Provide the [X, Y] coordinate of the cell's center where the given text is located.  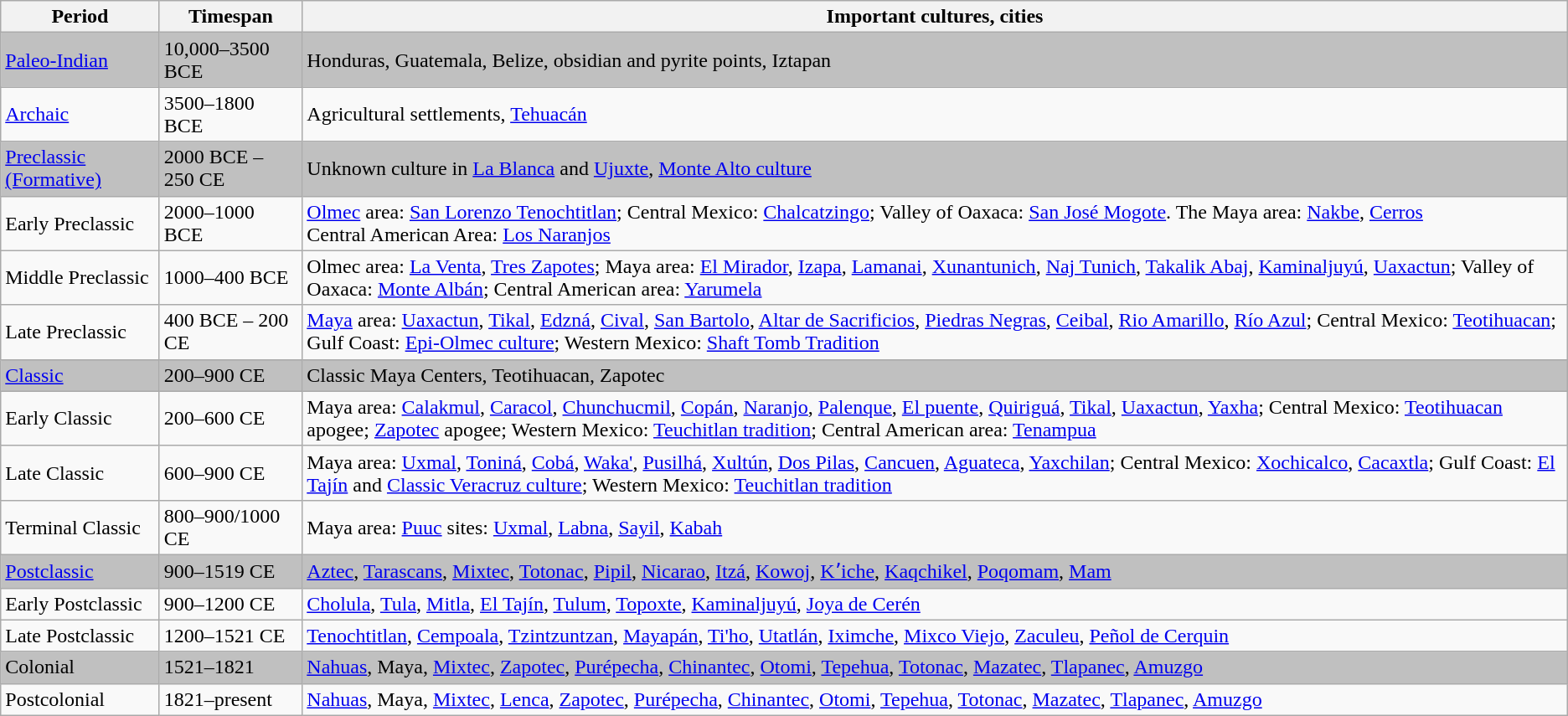
Early Postclassic [80, 604]
Classic [80, 375]
Late Classic [80, 472]
Middle Preclassic [80, 278]
Agricultural settlements, Tehuacán [935, 114]
1000–400 BCE [231, 278]
Tenochtitlan, Cempoala, Tzintzuntzan, Mayapán, Ti'ho, Utatlán, Iximche, Mixco Viejo, Zaculeu, Peñol de Cerquin [935, 636]
200–600 CE [231, 419]
Early Classic [80, 419]
Period [80, 17]
Nahuas, Maya, Mixtec, Zapotec, Purépecha, Chinantec, Otomi, Tepehua, Totonac, Mazatec, Tlapanec, Amuzgo [935, 667]
Late Postclassic [80, 636]
1521–1821 [231, 667]
Early Preclassic [80, 223]
600–900 CE [231, 472]
Postcolonial [80, 699]
Archaic [80, 114]
900–1519 CE [231, 571]
2000–1000 BCE [231, 223]
Postclassic [80, 571]
Late Preclassic [80, 332]
Cholula, Tula, Mitla, El Tajín, Tulum, Topoxte, Kaminaljuyú, Joya de Cerén [935, 604]
Timespan [231, 17]
Preclassic (Formative) [80, 169]
400 BCE – 200 CE [231, 332]
2000 BCE – 250 CE [231, 169]
800–900/1000 CE [231, 528]
Honduras, Guatemala, Belize, obsidian and pyrite points, Iztapan [935, 60]
3500–1800 BCE [231, 114]
Important cultures, cities [935, 17]
Maya area: Puuc sites: Uxmal, Labna, Sayil, Kabah [935, 528]
200–900 CE [231, 375]
1200–1521 CE [231, 636]
Paleo-Indian [80, 60]
10,000–3500 BCE [231, 60]
Nahuas, Maya, Mixtec, Lenca, Zapotec, Purépecha, Chinantec, Otomi, Tepehua, Totonac, Mazatec, Tlapanec, Amuzgo [935, 699]
Colonial [80, 667]
Unknown culture in La Blanca and Ujuxte, Monte Alto culture [935, 169]
Aztec, Tarascans, Mixtec, Totonac, Pipil, Nicarao, Itzá, Kowoj, Kʼiche, Kaqchikel, Poqomam, Mam [935, 571]
900–1200 CE [231, 604]
Classic Maya Centers, Teotihuacan, Zapotec [935, 375]
Terminal Classic [80, 528]
1821–present [231, 699]
